Identify which cell holds the provided text, then report its (x, y) central coordinate. 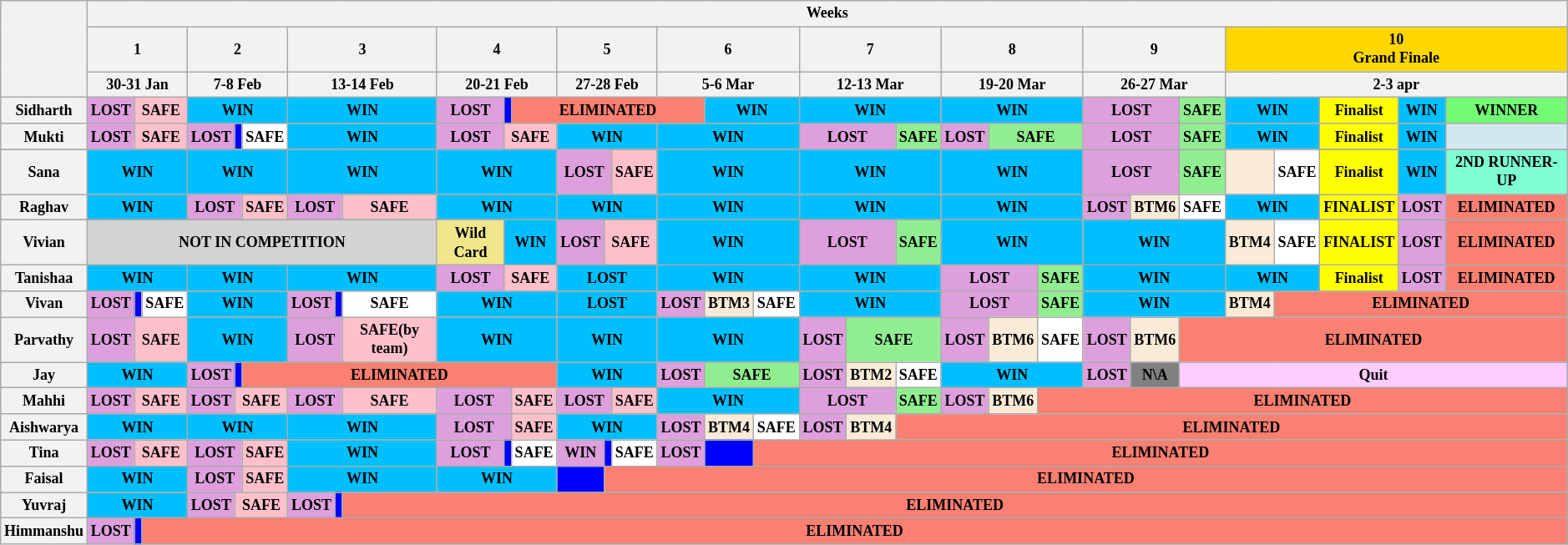
2-3 apr (1396, 85)
NOT IN COMPETITION (262, 243)
Jay (44, 376)
Parvathy (44, 340)
4 (497, 49)
2 (238, 49)
Quit (1374, 376)
Weeks (827, 13)
20-21 Feb (497, 85)
Himmanshu (44, 531)
Tina (44, 452)
7 (870, 49)
2ND RUNNER-UP (1506, 172)
26-27 Mar (1154, 85)
SAFE(by team) (389, 340)
Vivian (44, 243)
BTM2 (872, 376)
Yuvraj (44, 506)
6 (728, 49)
Raghav (44, 207)
Tanishaa (44, 279)
Sidharth (44, 110)
7-8 Feb (238, 85)
1 (137, 49)
13-14 Feb (362, 85)
8 (1012, 49)
19-20 Mar (1012, 85)
12-13 Mar (870, 85)
Aishwarya (44, 427)
Mukti (44, 137)
9 (1154, 49)
3 (362, 49)
5-6 Mar (728, 85)
WINNER (1506, 110)
Mahhi (44, 401)
Wild Card (470, 243)
10Grand Finale (1396, 49)
30-31 Jan (137, 85)
5 (607, 49)
Vivan (44, 304)
N\A (1156, 376)
Sana (44, 172)
27-28 Feb (607, 85)
Faisal (44, 479)
BTM3 (730, 304)
